From the cell containing the given text, extract its center point as (x, y) coordinate. 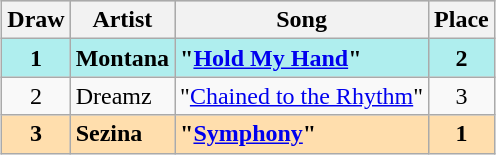
Montana (122, 58)
Artist (122, 20)
"Hold My Hand" (302, 58)
Song (302, 20)
Place (462, 20)
Draw (36, 20)
"Chained to the Rhythm" (302, 96)
"Symphony" (302, 134)
Dreamz (122, 96)
Sezina (122, 134)
